Output the [x, y] coordinate of the center of the cell containing the given text.  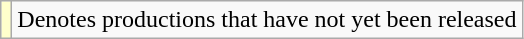
Denotes productions that have not yet been released [267, 20]
